Provide the [X, Y] coordinate of the cell's center where the given text is located.  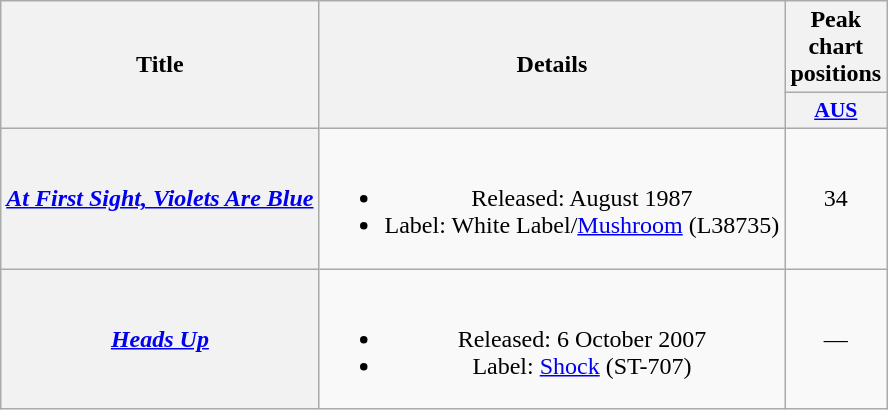
AUS [836, 111]
At First Sight, Violets Are Blue [160, 198]
— [836, 338]
Heads Up [160, 338]
34 [836, 198]
Peak chart positions [836, 47]
Title [160, 65]
Released: 6 October 2007Label: Shock (ST-707) [552, 338]
Details [552, 65]
Released: August 1987Label: White Label/Mushroom (L38735) [552, 198]
